Pinpoint the cell where the given text exists, returning its [x, y] midpoint coordinate. 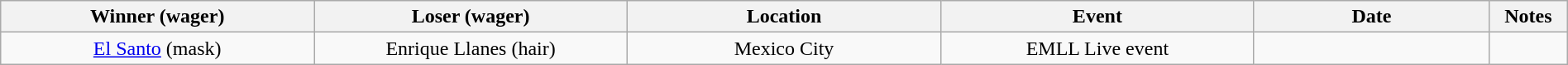
Event [1097, 17]
Mexico City [784, 48]
Notes [1528, 17]
El Santo (mask) [157, 48]
Location [784, 17]
Date [1371, 17]
Winner (wager) [157, 17]
Enrique Llanes (hair) [471, 48]
EMLL Live event [1097, 48]
Loser (wager) [471, 17]
